From the cell containing the given text, extract its center point as [X, Y] coordinate. 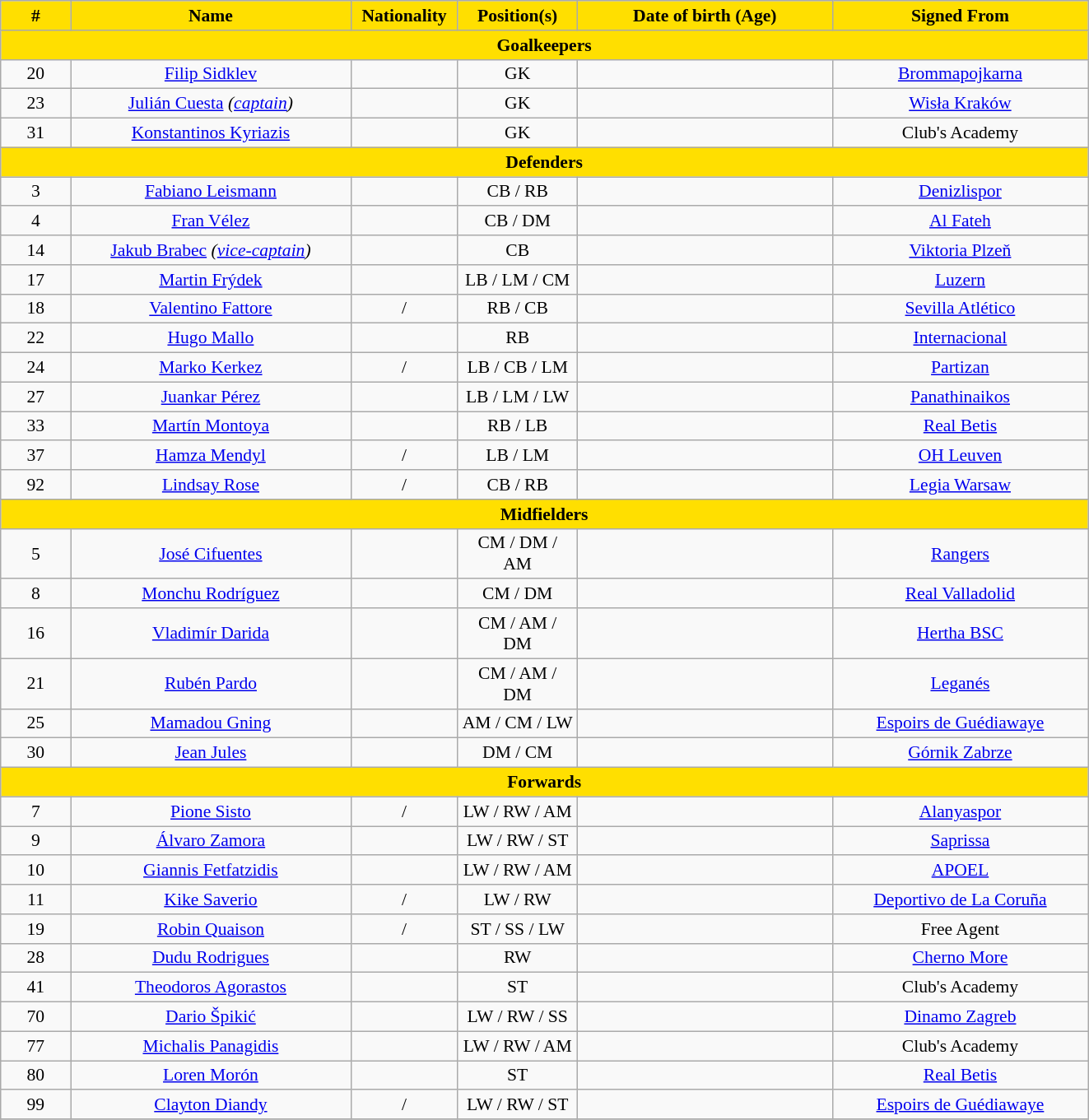
Michalis Panagidis [211, 1046]
OH Leuven [960, 456]
16 [36, 634]
5 [36, 553]
Juankar Pérez [211, 397]
Hertha BSC [960, 634]
Jakub Brabec (vice-captain) [211, 250]
Giannis Fetfatzidis [211, 871]
LW / RW [517, 899]
Robin Quaison [211, 929]
Lindsay Rose [211, 485]
17 [36, 280]
LB / LM [517, 456]
DM / CM [517, 753]
Goalkeepers [545, 45]
20 [36, 74]
Partizan [960, 368]
Filip Sidklev [211, 74]
Julián Cuesta (captain) [211, 104]
Fran Vélez [211, 221]
Dudu Rodrigues [211, 958]
Konstantinos Kyriazis [211, 133]
22 [36, 338]
Panathinaikos [960, 397]
Al Fateh [960, 221]
Legia Warsaw [960, 485]
70 [36, 1017]
Name [211, 16]
Sevilla Atlético [960, 309]
Loren Morón [211, 1076]
RB / LB [517, 426]
RW [517, 958]
# [36, 16]
27 [36, 397]
92 [36, 485]
Viktoria Plzeň [960, 250]
Clayton Diandy [211, 1105]
77 [36, 1046]
CM / DM [517, 594]
25 [36, 723]
33 [36, 426]
9 [36, 841]
CB [517, 250]
LW / RW / SS [517, 1017]
Wisła Kraków [960, 104]
Górnik Zabrze [960, 753]
Mamadou Gning [211, 723]
Cherno More [960, 958]
80 [36, 1076]
28 [36, 958]
10 [36, 871]
Brommapojkarna [960, 74]
Pione Sisto [211, 811]
Real Valladolid [960, 594]
Alanyaspor [960, 811]
Saprissa [960, 841]
Signed From [960, 16]
LB / CB / LM [517, 368]
Date of birth (Age) [705, 16]
4 [36, 221]
CM / DM / AM [517, 553]
Leganés [960, 683]
Free Agent [960, 929]
CB / DM [517, 221]
AM / CM / LW [517, 723]
30 [36, 753]
37 [36, 456]
LB / LM / CM [517, 280]
31 [36, 133]
Jean Jules [211, 753]
Martín Montoya [211, 426]
19 [36, 929]
8 [36, 594]
Kike Saverio [211, 899]
Álvaro Zamora [211, 841]
24 [36, 368]
Theodoros Agorastos [211, 988]
Rangers [960, 553]
LB / LM / LW [517, 397]
Nationality [404, 16]
RB [517, 338]
18 [36, 309]
Defenders [545, 162]
41 [36, 988]
3 [36, 192]
Marko Kerkez [211, 368]
Monchu Rodríguez [211, 594]
Denizlispor [960, 192]
Midfielders [545, 514]
23 [36, 104]
Hugo Mallo [211, 338]
Hamza Mendyl [211, 456]
Dario Špikić [211, 1017]
ST / SS / LW [517, 929]
Deportivo de La Coruña [960, 899]
Valentino Fattore [211, 309]
Forwards [545, 783]
Dinamo Zagreb [960, 1017]
Position(s) [517, 16]
11 [36, 899]
Martin Frýdek [211, 280]
99 [36, 1105]
Fabiano Leismann [211, 192]
Vladimír Darida [211, 634]
RB / CB [517, 309]
Luzern [960, 280]
7 [36, 811]
Rubén Pardo [211, 683]
14 [36, 250]
Internacional [960, 338]
APOEL [960, 871]
José Cifuentes [211, 553]
21 [36, 683]
